Locate the cell with the specified text and output its (X, Y) center coordinate. 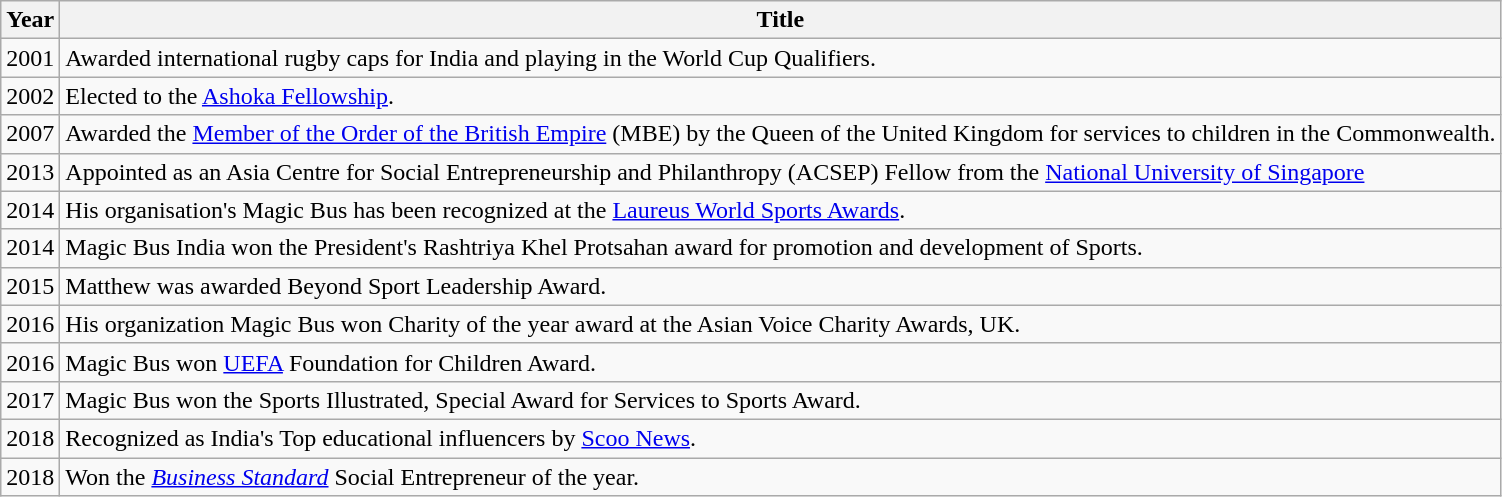
Appointed as an Asia Centre for Social Entrepreneurship and Philanthropy (ACSEP) Fellow from the National University of Singapore (780, 172)
2002 (30, 96)
Awarded the Member of the Order of the British Empire (MBE) by the Queen of the United Kingdom for services to children in the Commonwealth. (780, 134)
2017 (30, 400)
His organization Magic Bus won Charity of the year award at the Asian Voice Charity Awards, UK. (780, 324)
Magic Bus won UEFA Foundation for Children Award. (780, 362)
Awarded international rugby caps for India and playing in the World Cup Qualifiers. (780, 58)
Magic Bus won the Sports Illustrated, Special Award for Services to Sports Award. (780, 400)
Magic Bus India won the President's Rashtriya Khel Protsahan award for promotion and development of Sports. (780, 248)
2015 (30, 286)
His organisation's Magic Bus has been recognized at the Laureus World Sports Awards. (780, 210)
Elected to the Ashoka Fellowship. (780, 96)
Year (30, 20)
Matthew was awarded Beyond Sport Leadership Award. (780, 286)
2001 (30, 58)
2007 (30, 134)
Title (780, 20)
Recognized as India's Top educational influencers by Scoo News. (780, 438)
Won the Business Standard Social Entrepreneur of the year. (780, 477)
2013 (30, 172)
